Pinpoint the cell where the given text exists, returning its [X, Y] midpoint coordinate. 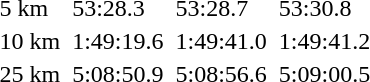
1:49:41.0 [221, 41]
1:49:19.6 [118, 41]
